Capture the cell that displays the provided text and extract its (X, Y) central coordinate. 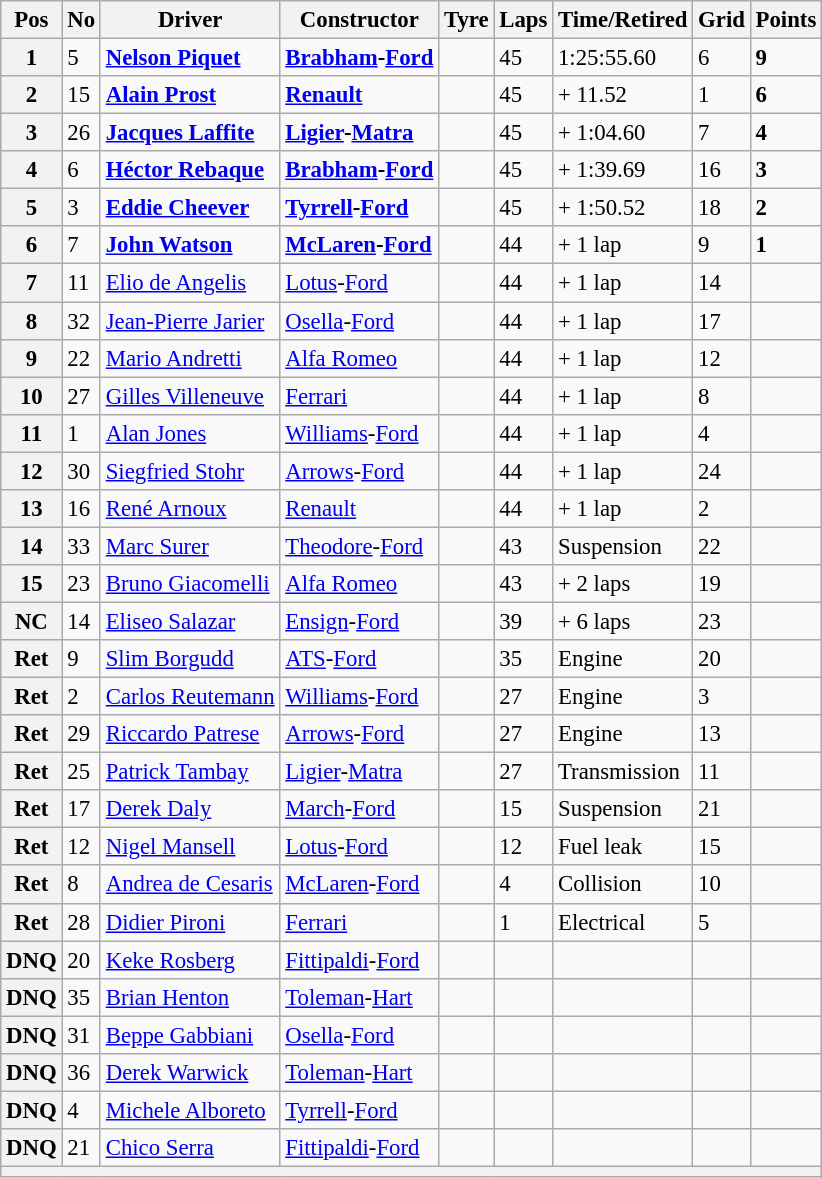
Riccardo Patrese (190, 734)
Marc Surer (190, 546)
Fuel leak (623, 847)
19 (722, 584)
No (81, 20)
March-Ford (360, 809)
Constructor (360, 20)
René Arnoux (190, 509)
Driver (190, 20)
Time/Retired (623, 20)
36 (81, 1073)
Eliseo Salazar (190, 621)
Electrical (623, 922)
Jacques Laffite (190, 133)
29 (81, 734)
Nelson Piquet (190, 58)
28 (81, 922)
Carlos Reutemann (190, 697)
Siegfried Stohr (190, 471)
Ensign-Ford (360, 621)
Pos (32, 20)
18 (722, 208)
Tyre (466, 20)
Chico Serra (190, 1148)
Derek Warwick (190, 1073)
Héctor Rebaque (190, 170)
Derek Daly (190, 809)
+ 1:39.69 (623, 170)
32 (81, 321)
John Watson (190, 245)
24 (722, 471)
25 (81, 772)
Elio de Angelis (190, 283)
Bruno Giacomelli (190, 584)
Keke Rosberg (190, 960)
39 (524, 621)
31 (81, 1035)
Transmission (623, 772)
Alain Prost (190, 95)
Nigel Mansell (190, 847)
1:25:55.60 (623, 58)
Points (786, 20)
Mario Andretti (190, 358)
Jean-Pierre Jarier (190, 321)
Beppe Gabbiani (190, 1035)
Michele Alboreto (190, 1110)
Laps (524, 20)
Patrick Tambay (190, 772)
Theodore-Ford (360, 546)
Brian Henton (190, 997)
30 (81, 471)
+ 6 laps (623, 621)
26 (81, 133)
+ 2 laps (623, 584)
Andrea de Cesaris (190, 885)
Grid (722, 20)
Didier Pironi (190, 922)
33 (81, 546)
ATS-Ford (360, 659)
Alan Jones (190, 433)
Collision (623, 885)
Eddie Cheever (190, 208)
+ 11.52 (623, 95)
NC (32, 621)
+ 1:04.60 (623, 133)
Gilles Villeneuve (190, 396)
Slim Borgudd (190, 659)
+ 1:50.52 (623, 208)
